Find where the given text appears and provide that cell's center as [x, y] coordinate. 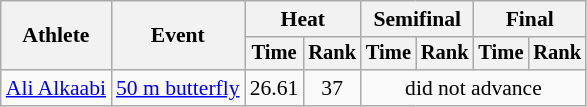
did not advance [474, 88]
26.61 [274, 88]
Event [178, 36]
50 m butterfly [178, 88]
37 [332, 88]
Ali Alkaabi [56, 88]
Semifinal [417, 19]
Final [529, 19]
Heat [303, 19]
Athlete [56, 36]
